Return the [x, y] coordinate for the center point of the cell that contains the specified text.  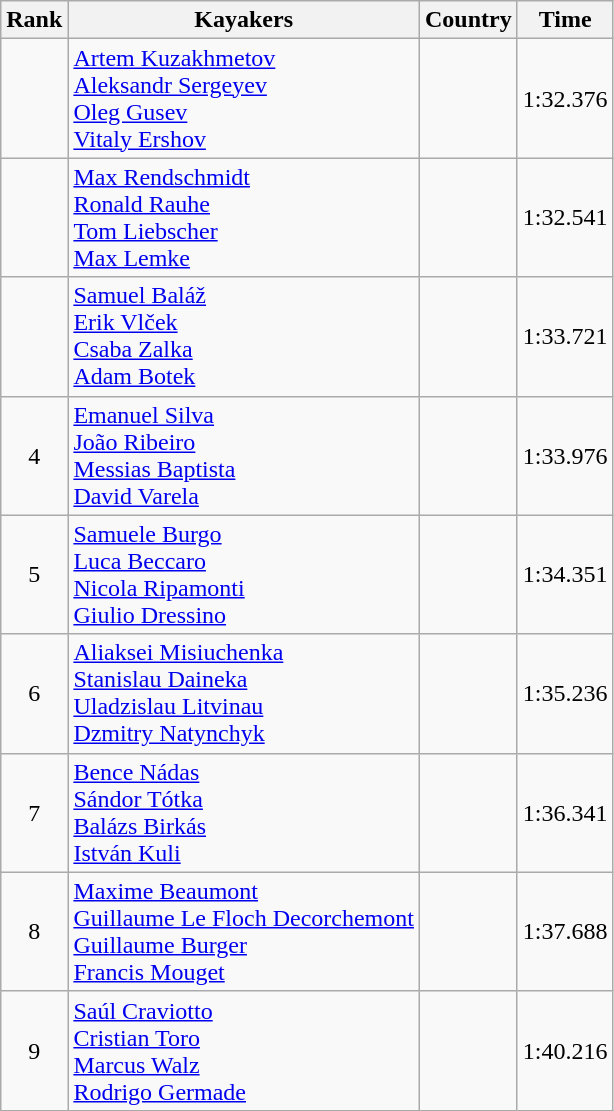
1:32.541 [565, 218]
Saúl CraviottoCristian ToroMarcus WalzRodrigo Germade [244, 1050]
Artem KuzakhmetovAleksandr SergeyevOleg GusevVitaly Ershov [244, 98]
1:34.351 [565, 574]
1:37.688 [565, 932]
6 [34, 694]
Emanuel SilvaJoão RibeiroMessias BaptistaDavid Varela [244, 456]
1:33.976 [565, 456]
Samuel BalážErik VlčekCsaba ZalkaAdam Botek [244, 336]
1:32.376 [565, 98]
Samuele BurgoLuca BeccaroNicola RipamontiGiulio Dressino [244, 574]
Bence NádasSándor TótkaBalázs BirkásIstván Kuli [244, 812]
9 [34, 1050]
8 [34, 932]
Kayakers [244, 20]
1:36.341 [565, 812]
Aliaksei MisiuchenkaStanislau DainekaUladzislau LitvinauDzmitry Natynchyk [244, 694]
Rank [34, 20]
4 [34, 456]
1:33.721 [565, 336]
Maxime BeaumontGuillaume Le Floch DecorchemontGuillaume BurgerFrancis Mouget [244, 932]
1:35.236 [565, 694]
Max RendschmidtRonald RauheTom LiebscherMax Lemke [244, 218]
Time [565, 20]
5 [34, 574]
Country [468, 20]
7 [34, 812]
1:40.216 [565, 1050]
